For the text-containing cell, return its midpoint in [x, y] coordinate format. 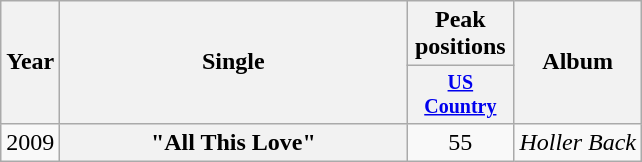
US Country [460, 94]
Peak positions [460, 34]
Year [30, 62]
Holler Back [578, 142]
"All This Love" [234, 142]
Album [578, 62]
Single [234, 62]
2009 [30, 142]
55 [460, 142]
